Identify which cell holds the provided text, then report its (x, y) central coordinate. 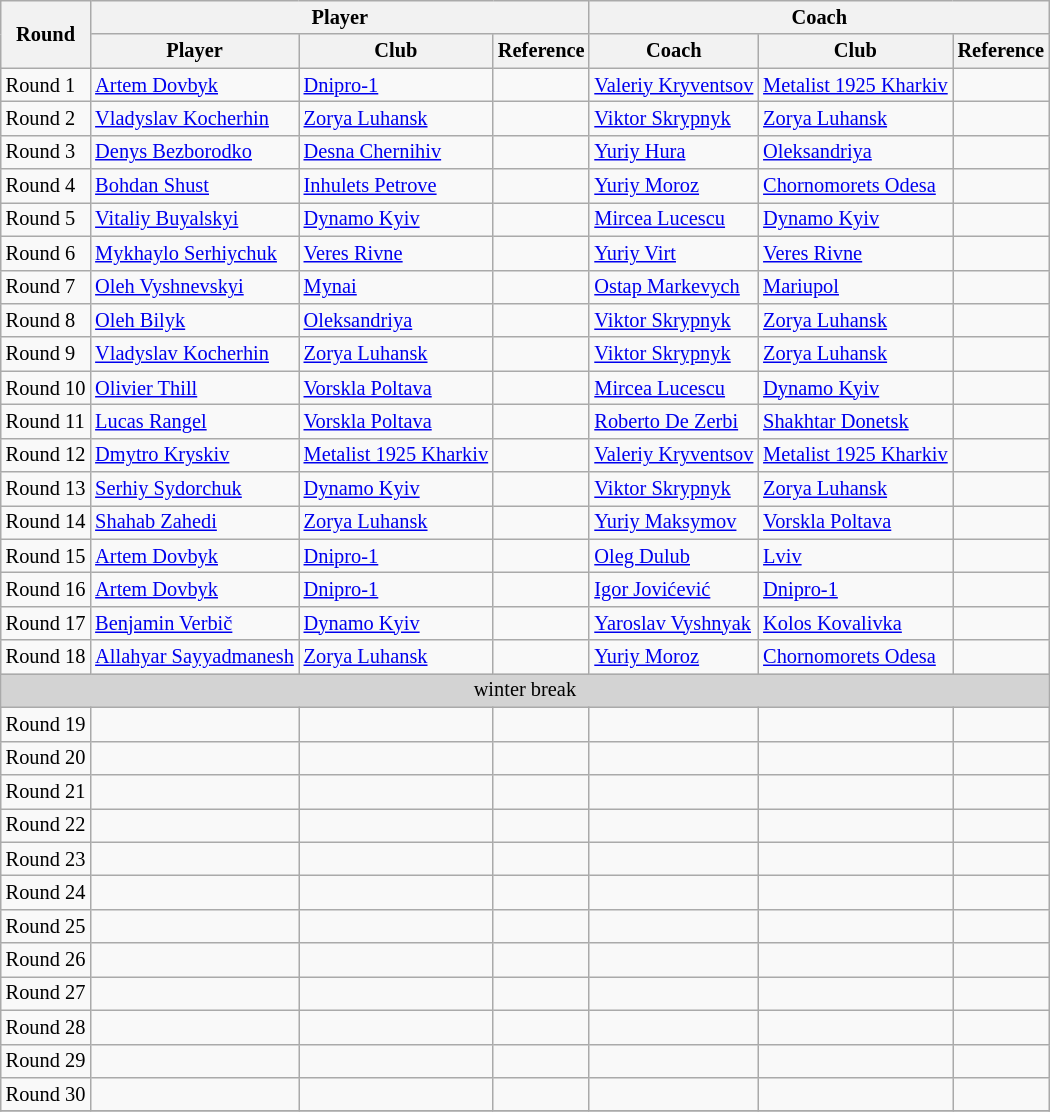
Round (46, 34)
Round 17 (46, 623)
Round 12 (46, 455)
Olivier Thill (194, 388)
Oleh Vyshnevskyi (194, 287)
Round 25 (46, 926)
Round 26 (46, 960)
Inhulets Petrove (396, 186)
Yuriy Virt (674, 253)
Serhiy Sydorchuk (194, 489)
Desna Chernihiv (396, 152)
Dmytro Kryskiv (194, 455)
Round 6 (46, 253)
Round 13 (46, 489)
Round 8 (46, 320)
Round 28 (46, 1027)
Bohdan Shust (194, 186)
Lucas Rangel (194, 421)
Round 5 (46, 219)
Round 23 (46, 859)
Ostap Markevych (674, 287)
Round 7 (46, 287)
Allahyar Sayyadmanesh (194, 657)
Yuriy Maksymov (674, 522)
Round 3 (46, 152)
Round 4 (46, 186)
Round 16 (46, 589)
Yaroslav Vyshnyak (674, 623)
Round 15 (46, 556)
Round 27 (46, 993)
Roberto De Zerbi (674, 421)
Shahab Zahedi (194, 522)
Shakhtar Donetsk (855, 421)
Oleh Bilyk (194, 320)
Lviv (855, 556)
Round 2 (46, 118)
Igor Jovićević (674, 589)
Round 24 (46, 892)
Round 29 (46, 1061)
winter break (525, 690)
Mykhaylo Serhiychuk (194, 253)
Round 19 (46, 724)
Yuriy Hura (674, 152)
Round 20 (46, 758)
Round 30 (46, 1094)
Mariupol (855, 287)
Mynai (396, 287)
Round 11 (46, 421)
Round 9 (46, 354)
Benjamin Verbič (194, 623)
Round 18 (46, 657)
Round 10 (46, 388)
Denys Bezborodko (194, 152)
Round 21 (46, 791)
Round 1 (46, 85)
Round 14 (46, 522)
Round 22 (46, 825)
Vitaliy Buyalskyi (194, 219)
Oleg Dulub (674, 556)
Kolos Kovalivka (855, 623)
